Pinpoint the cell where the given text exists, returning its [X, Y] midpoint coordinate. 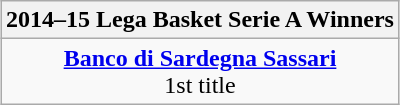
Banco di Sardegna Sassari1st title [200, 72]
2014–15 Lega Basket Serie A Winners [200, 20]
